Return [x, y] of the center of cell containing provided text 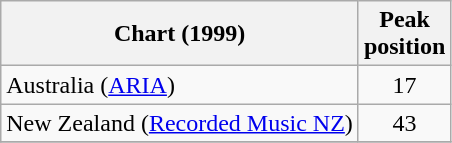
Peakposition [404, 34]
New Zealand (Recorded Music NZ) [180, 123]
43 [404, 123]
Australia (ARIA) [180, 85]
Chart (1999) [180, 34]
17 [404, 85]
